Locate the cell with the specified text and output its [x, y] center coordinate. 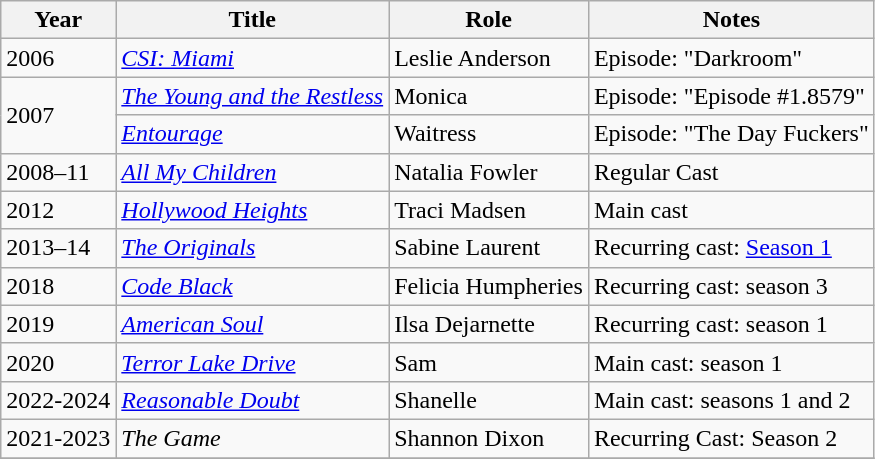
Ilsa Dejarnette [489, 324]
Main cast: seasons 1 and 2 [731, 400]
American Soul [252, 324]
Recurring cast: Season 1 [731, 248]
Entourage [252, 134]
The Young and the Restless [252, 96]
Episode: "Darkroom" [731, 58]
Leslie Anderson [489, 58]
The Originals [252, 248]
Hollywood Heights [252, 210]
2008–11 [58, 172]
Sam [489, 362]
Year [58, 20]
Sabine Laurent [489, 248]
Regular Cast [731, 172]
Episode: "The Day Fuckers" [731, 134]
Natalia Fowler [489, 172]
Recurring cast: season 1 [731, 324]
2006 [58, 58]
Code Black [252, 286]
Traci Madsen [489, 210]
All My Children [252, 172]
2021-2023 [58, 438]
2012 [58, 210]
Recurring Cast: Season 2 [731, 438]
Shannon Dixon [489, 438]
Recurring cast: season 3 [731, 286]
2013–14 [58, 248]
Title [252, 20]
Main cast: season 1 [731, 362]
2020 [58, 362]
Reasonable Doubt [252, 400]
Role [489, 20]
2022-2024 [58, 400]
Terror Lake Drive [252, 362]
Main cast [731, 210]
Shanelle [489, 400]
The Game [252, 438]
2007 [58, 115]
2019 [58, 324]
Felicia Humpheries [489, 286]
Episode: "Episode #1.8579" [731, 96]
2018 [58, 286]
CSI: Miami [252, 58]
Notes [731, 20]
Waitress [489, 134]
Monica [489, 96]
